Locate the cell with the specified text and output its (x, y) center coordinate. 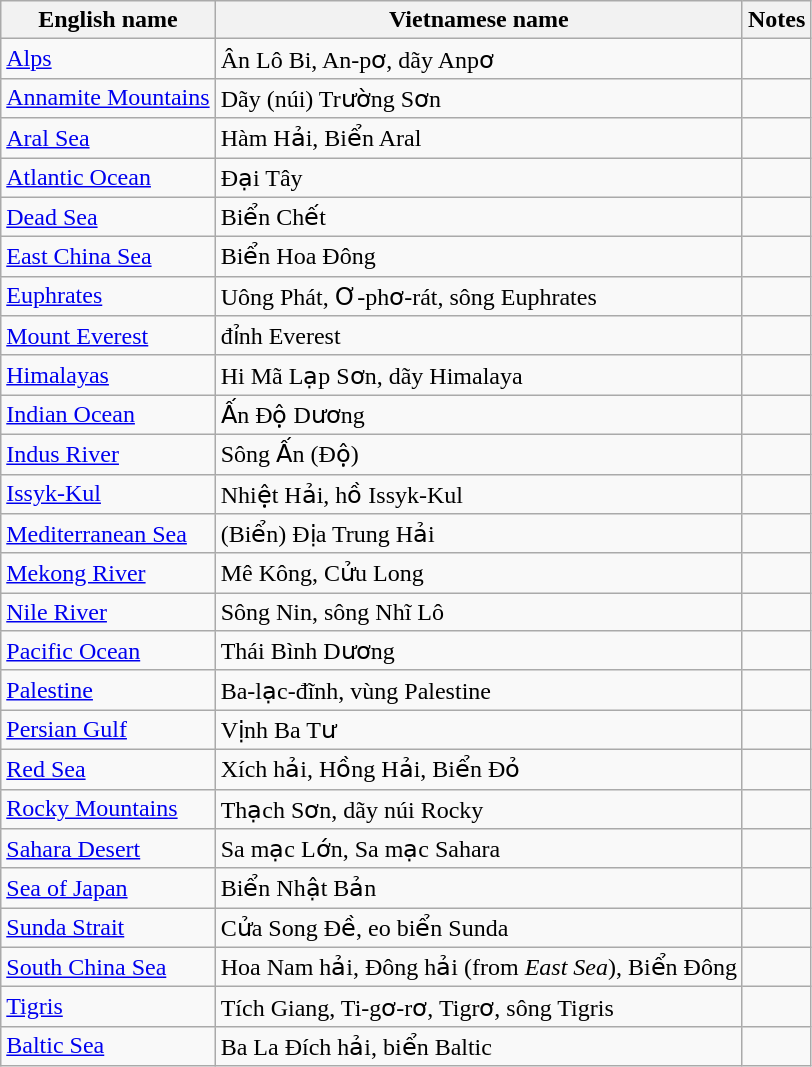
Uông Phát, Ơ-phơ-rát, sông Euphrates (478, 296)
East China Sea (108, 257)
Biển Nhật Bản (478, 888)
South China Sea (108, 967)
Nile River (108, 612)
Atlantic Ocean (108, 178)
Mê Kông, Cửu Long (478, 573)
Hoa Nam hải, Đông hải (from East Sea), Biển Đông (478, 967)
Sahara Desert (108, 849)
Rocky Mountains (108, 809)
Euphrates (108, 296)
Mount Everest (108, 336)
Baltic Sea (108, 1046)
Alps (108, 59)
Dead Sea (108, 217)
Mekong River (108, 573)
Red Sea (108, 769)
Issyk-Kul (108, 494)
Tigris (108, 1007)
Sea of Japan (108, 888)
Ân Lô Bi, An-pơ, dãy Anpơ (478, 59)
Indus River (108, 454)
Mediterranean Sea (108, 534)
(Biển) Địa Trung Hải (478, 534)
Vịnh Ba Tư (478, 730)
Hi Mã Lạp Sơn, dãy Himalaya (478, 375)
Sunda Strait (108, 928)
Ba La Đích hải, biển Baltic (478, 1046)
Hàm Hải, Biển Aral (478, 138)
Thạch Sơn, dãy núi Rocky (478, 809)
Persian Gulf (108, 730)
Ba-lạc-đĩnh, vùng Palestine (478, 690)
Ấn Độ Dương (478, 415)
Xích hải, Hồng Hải, Biển Đỏ (478, 769)
Sông Nin, sông Nhĩ Lô (478, 612)
Biển Chết (478, 217)
Himalayas (108, 375)
Đại Tây (478, 178)
Sông Ấn (Độ) (478, 454)
Dãy (núi) Trường Sơn (478, 98)
Pacific Ocean (108, 651)
Aral Sea (108, 138)
Annamite Mountains (108, 98)
Nhiệt Hải, hồ Issyk-Kul (478, 494)
đỉnh Everest (478, 336)
Indian Ocean (108, 415)
Biển Hoa Đông (478, 257)
Notes (776, 20)
English name (108, 20)
Sa mạc Lớn, Sa mạc Sahara (478, 849)
Tích Giang, Ti-gơ-rơ, Tigrơ, sông Tigris (478, 1007)
Cửa Song Đề, eo biển Sunda (478, 928)
Palestine (108, 690)
Vietnamese name (478, 20)
Thái Bình Dương (478, 651)
